Extract the (X, Y) coordinate from the center of the cell holding the provided text.  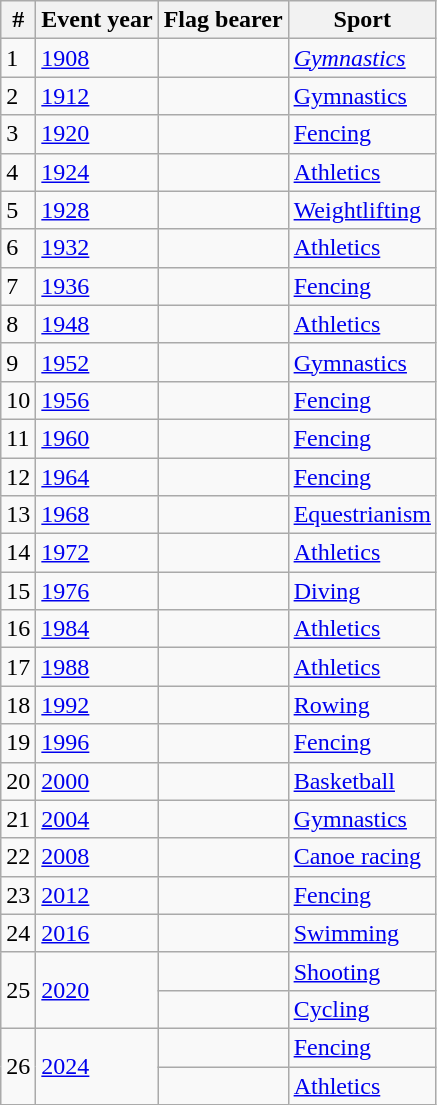
1952 (97, 362)
1988 (97, 667)
23 (18, 895)
2020 (97, 990)
1912 (97, 96)
2024 (97, 1066)
26 (18, 1066)
Sport (362, 20)
2000 (97, 781)
5 (18, 210)
Flag bearer (223, 20)
1936 (97, 286)
Basketball (362, 781)
21 (18, 819)
1964 (97, 477)
24 (18, 933)
1968 (97, 515)
2004 (97, 819)
Rowing (362, 705)
1996 (97, 743)
Diving (362, 591)
1984 (97, 629)
1908 (97, 58)
1932 (97, 248)
1972 (97, 553)
2016 (97, 933)
11 (18, 438)
18 (18, 705)
8 (18, 324)
1920 (97, 134)
22 (18, 857)
17 (18, 667)
14 (18, 553)
19 (18, 743)
15 (18, 591)
1948 (97, 324)
1928 (97, 210)
1924 (97, 172)
Shooting (362, 971)
1 (18, 58)
16 (18, 629)
1960 (97, 438)
Canoe racing (362, 857)
1956 (97, 400)
25 (18, 990)
1992 (97, 705)
6 (18, 248)
1976 (97, 591)
Event year (97, 20)
Cycling (362, 1009)
7 (18, 286)
Swimming (362, 933)
20 (18, 781)
2008 (97, 857)
4 (18, 172)
Weightlifting (362, 210)
9 (18, 362)
12 (18, 477)
Equestrianism (362, 515)
2012 (97, 895)
10 (18, 400)
13 (18, 515)
2 (18, 96)
3 (18, 134)
# (18, 20)
